Determine the [X, Y] coordinate at the center of the cell enclosing the given text.  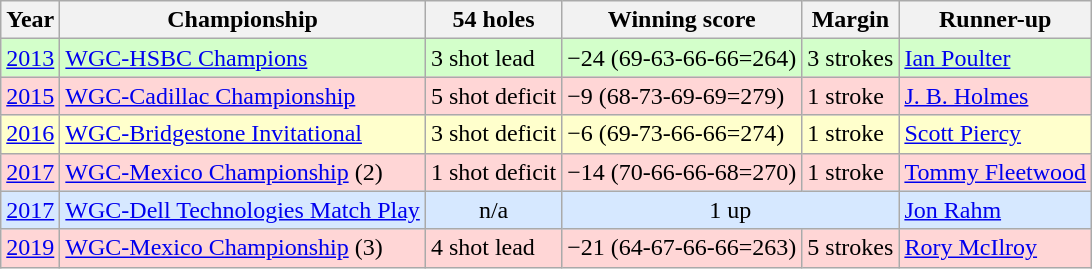
2015 [30, 96]
Jon Rahm [996, 210]
5 shot deficit [493, 96]
WGC-Dell Technologies Match Play [243, 210]
3 strokes [850, 58]
WGC-Cadillac Championship [243, 96]
−6 (69-73-66-66=274) [682, 134]
1 up [730, 210]
Championship [243, 20]
J. B. Holmes [996, 96]
−14 (70-66-66-68=270) [682, 172]
5 strokes [850, 248]
Winning score [682, 20]
WGC-Mexico Championship (3) [243, 248]
Margin [850, 20]
3 shot lead [493, 58]
WGC-Mexico Championship (2) [243, 172]
2013 [30, 58]
Year [30, 20]
WGC-HSBC Champions [243, 58]
−24 (69-63-66-66=264) [682, 58]
WGC-Bridgestone Invitational [243, 134]
Scott Piercy [996, 134]
2016 [30, 134]
1 shot deficit [493, 172]
4 shot lead [493, 248]
2019 [30, 248]
Rory McIlroy [996, 248]
Tommy Fleetwood [996, 172]
Ian Poulter [996, 58]
3 shot deficit [493, 134]
−9 (68-73-69-69=279) [682, 96]
n/a [493, 210]
54 holes [493, 20]
−21 (64-67-66-66=263) [682, 248]
Runner-up [996, 20]
